Detect which cell encompasses the target text, then output its (x, y) center coordinate. 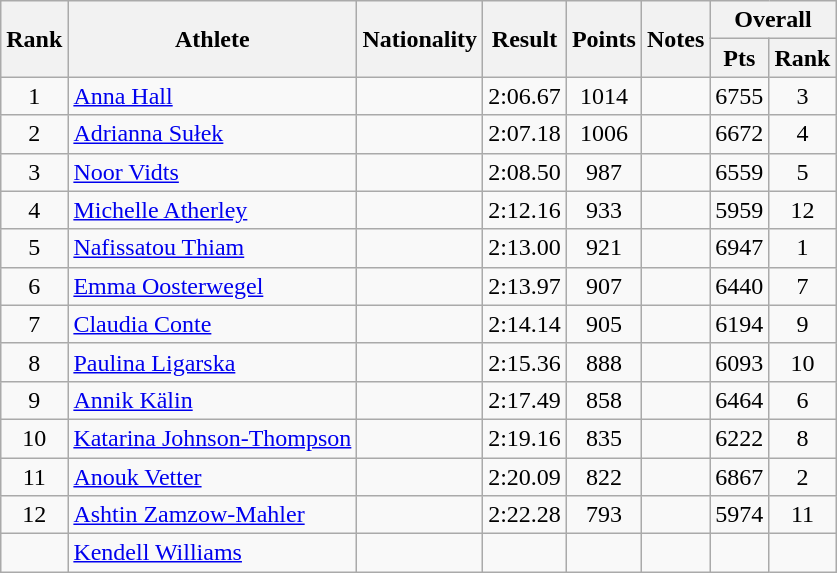
2:08.50 (525, 172)
793 (604, 515)
2:22.28 (525, 515)
Annik Kälin (212, 400)
Kendell Williams (212, 553)
6440 (740, 286)
Result (525, 39)
2:14.14 (525, 324)
Ashtin Zamzow-Mahler (212, 515)
907 (604, 286)
5959 (740, 210)
2:07.18 (525, 134)
Nationality (420, 39)
2:06.67 (525, 96)
5974 (740, 515)
Katarina Johnson-Thompson (212, 438)
Overall (773, 20)
Paulina Ligarska (212, 362)
6093 (740, 362)
6559 (740, 172)
Nafissatou Thiam (212, 248)
2:19.16 (525, 438)
Notes (675, 39)
2:13.97 (525, 286)
6222 (740, 438)
6947 (740, 248)
987 (604, 172)
2:15.36 (525, 362)
Adrianna Sułek (212, 134)
1014 (604, 96)
933 (604, 210)
6672 (740, 134)
835 (604, 438)
Claudia Conte (212, 324)
2:12.16 (525, 210)
1006 (604, 134)
858 (604, 400)
Michelle Atherley (212, 210)
6755 (740, 96)
Anouk Vetter (212, 477)
2:20.09 (525, 477)
Noor Vidts (212, 172)
2:17.49 (525, 400)
905 (604, 324)
2:13.00 (525, 248)
921 (604, 248)
822 (604, 477)
888 (604, 362)
6464 (740, 400)
Points (604, 39)
Emma Oosterwegel (212, 286)
Anna Hall (212, 96)
Pts (740, 58)
6194 (740, 324)
Athlete (212, 39)
6867 (740, 477)
